Scan for the cell matching the given text and deliver its (x, y) coordinate at center. 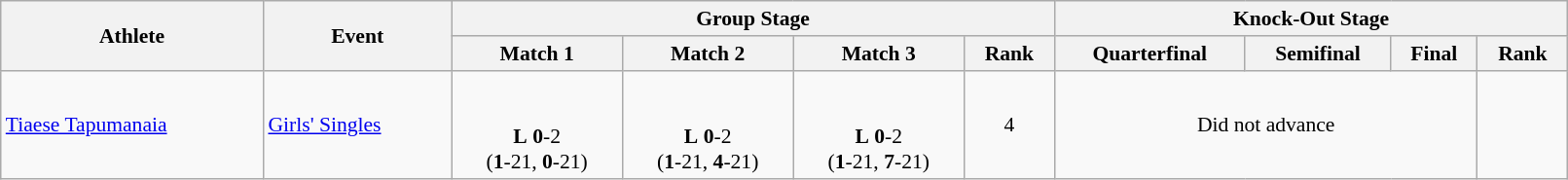
Semifinal (1318, 54)
Athlete (132, 35)
Quarterfinal (1149, 54)
L 0-2 (1-21, 0-21) (537, 125)
4 (1010, 125)
Event (356, 35)
Knock-Out Stage (1311, 18)
Tiaese Tapumanaia (132, 125)
Match 3 (879, 54)
Match 1 (537, 54)
Girls' Singles (356, 125)
L 0-2 (1-21, 4-21) (708, 125)
L 0-2 (1-21, 7-21) (879, 125)
Final (1435, 54)
Did not advance (1265, 125)
Group Stage (753, 18)
Match 2 (708, 54)
